Scan for the cell matching the given text and deliver its (x, y) coordinate at center. 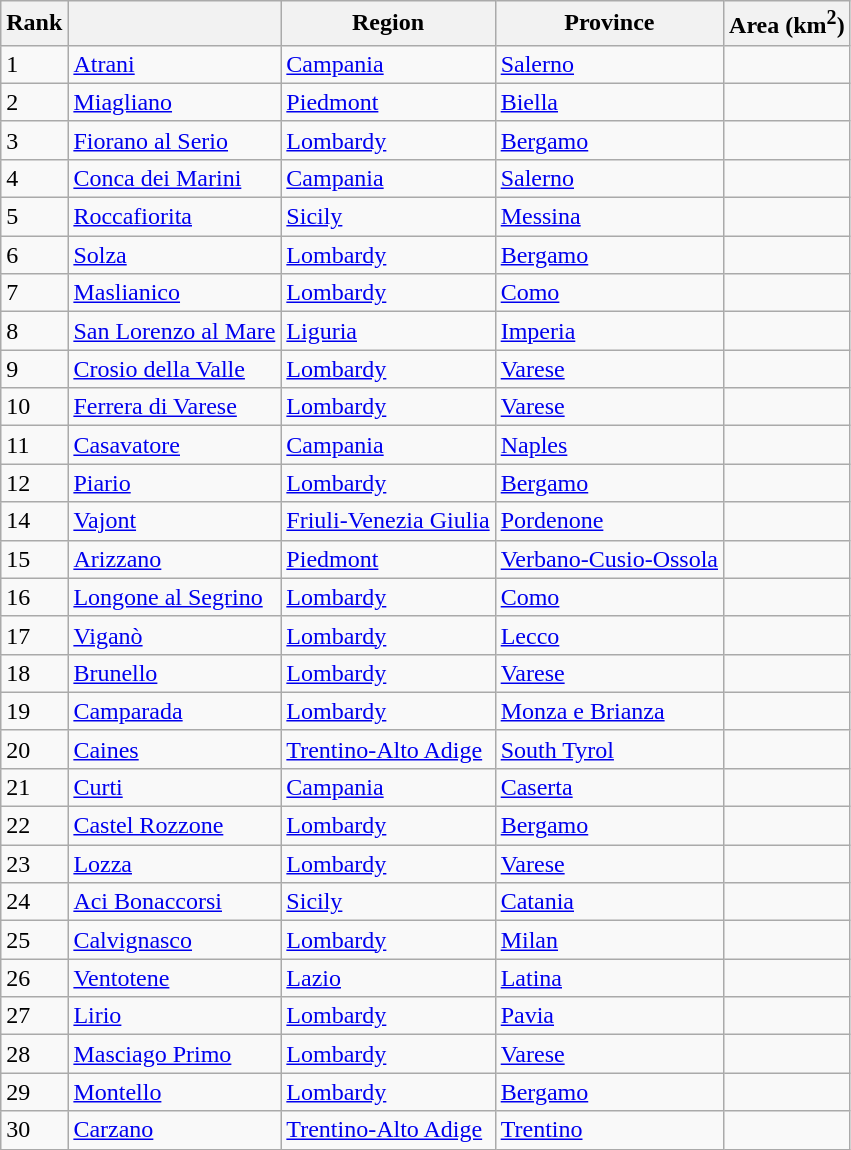
17 (34, 635)
Liguria (388, 331)
20 (34, 749)
Naples (609, 445)
12 (34, 483)
Friuli-Venezia Giulia (388, 521)
5 (34, 217)
10 (34, 407)
Atrani (174, 64)
Brunello (174, 673)
Latina (609, 978)
Casavatore (174, 445)
Region (388, 24)
Miagliano (174, 102)
21 (34, 787)
Roccafiorita (174, 217)
Ferrera di Varese (174, 407)
30 (34, 1130)
Vajont (174, 521)
27 (34, 1016)
Viganò (174, 635)
Pordenone (609, 521)
Catania (609, 902)
Rank (34, 24)
Aci Bonaccorsi (174, 902)
22 (34, 826)
29 (34, 1092)
Province (609, 24)
Trentino (609, 1130)
South Tyrol (609, 749)
Ventotene (174, 978)
14 (34, 521)
Messina (609, 217)
Camparada (174, 711)
Crosio della Valle (174, 369)
Masciago Primo (174, 1054)
Calvignasco (174, 940)
Imperia (609, 331)
Area (km2) (788, 24)
18 (34, 673)
2 (34, 102)
23 (34, 864)
7 (34, 293)
Solza (174, 255)
9 (34, 369)
Castel Rozzone (174, 826)
Lirio (174, 1016)
6 (34, 255)
11 (34, 445)
16 (34, 597)
Verbano-Cusio-Ossola (609, 559)
Milan (609, 940)
15 (34, 559)
Caines (174, 749)
Caserta (609, 787)
25 (34, 940)
4 (34, 178)
3 (34, 140)
Conca dei Marini (174, 178)
Carzano (174, 1130)
Arizzano (174, 559)
1 (34, 64)
Piario (174, 483)
19 (34, 711)
Fiorano al Serio (174, 140)
Monza e Brianza (609, 711)
Lecco (609, 635)
26 (34, 978)
24 (34, 902)
Montello (174, 1092)
28 (34, 1054)
Longone al Segrino (174, 597)
Maslianico (174, 293)
8 (34, 331)
Pavia (609, 1016)
Biella (609, 102)
Lozza (174, 864)
Lazio (388, 978)
San Lorenzo al Mare (174, 331)
Curti (174, 787)
